Return [x, y] of the center of cell containing provided text 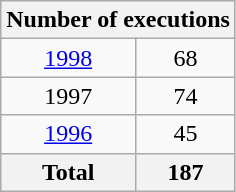
1996 [68, 134]
68 [186, 58]
1997 [68, 96]
187 [186, 172]
Number of executions [118, 20]
74 [186, 96]
Total [68, 172]
45 [186, 134]
1998 [68, 58]
